Scan for the cell matching the given text and deliver its (X, Y) coordinate at center. 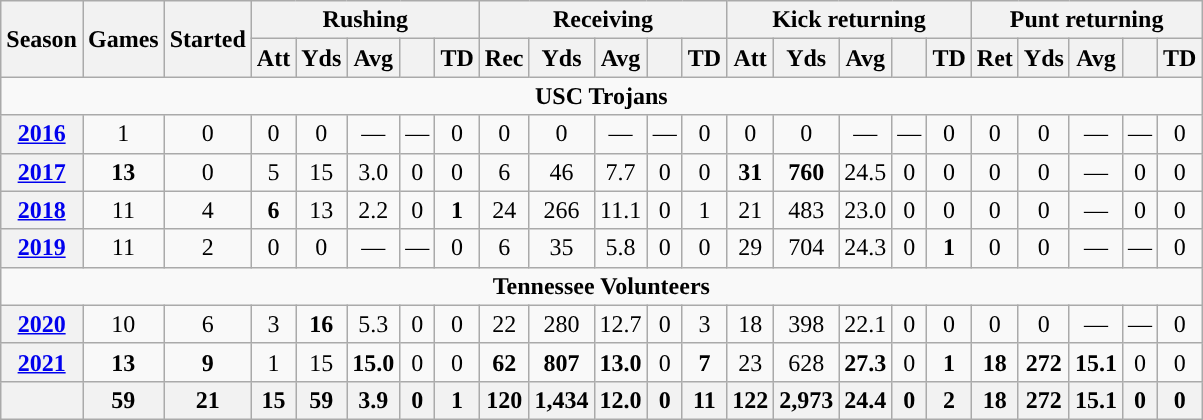
Games (123, 39)
2.2 (374, 210)
23 (750, 362)
Punt returning (1086, 20)
24.3 (866, 248)
9 (208, 362)
2017 (42, 172)
24.5 (866, 172)
280 (562, 324)
16 (322, 324)
2020 (42, 324)
628 (806, 362)
Rec (504, 58)
12.7 (620, 324)
122 (750, 400)
29 (750, 248)
35 (562, 248)
3.0 (374, 172)
2019 (42, 248)
2,973 (806, 400)
483 (806, 210)
3.9 (374, 400)
2021 (42, 362)
760 (806, 172)
13.0 (620, 362)
27.3 (866, 362)
Started (208, 39)
Ret (994, 58)
10 (123, 324)
704 (806, 248)
62 (504, 362)
2018 (42, 210)
5 (273, 172)
2016 (42, 134)
15.0 (374, 362)
46 (562, 172)
4 (208, 210)
Receiving (602, 20)
398 (806, 324)
5.3 (374, 324)
120 (504, 400)
USC Trojans (602, 96)
Kick returning (850, 20)
Season (42, 39)
12.0 (620, 400)
807 (562, 362)
7 (704, 362)
22 (504, 324)
11.1 (620, 210)
23.0 (866, 210)
Tennessee Volunteers (602, 286)
22.1 (866, 324)
24.4 (866, 400)
31 (750, 172)
5.8 (620, 248)
1,434 (562, 400)
7.7 (620, 172)
24 (504, 210)
Rushing (365, 20)
266 (562, 210)
